Scan for the cell matching the given text and deliver its [x, y] coordinate at center. 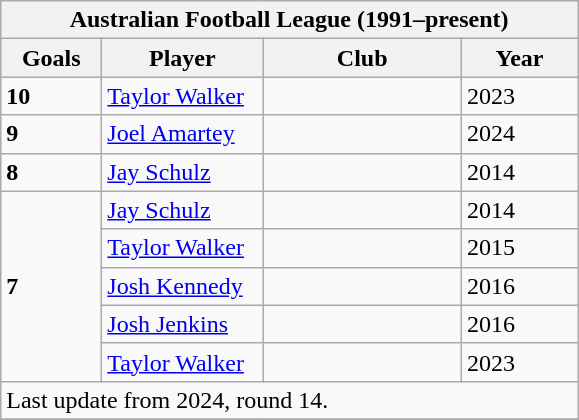
Josh Jenkins [182, 324]
9 [52, 134]
Year [519, 58]
8 [52, 172]
Joel Amartey [182, 134]
2015 [519, 248]
2024 [519, 134]
Club [362, 58]
Player [182, 58]
Last update from 2024, round 14. [290, 400]
10 [52, 96]
Australian Football League (1991–present) [290, 20]
Goals [52, 58]
7 [52, 286]
Josh Kennedy [182, 286]
